Provide the [x, y] coordinate of the cell's center where the given text is located.  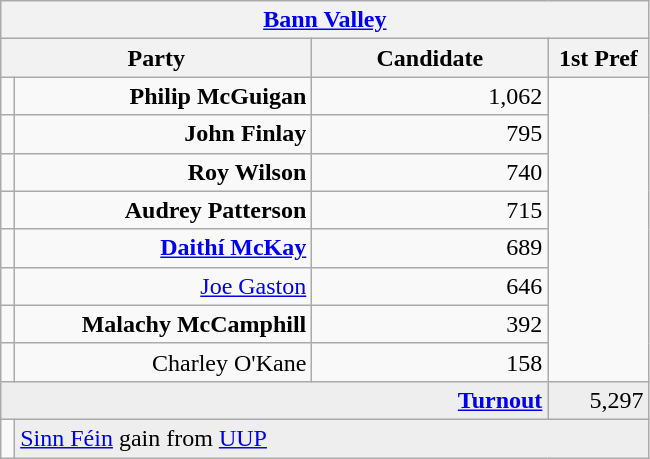
John Finlay [164, 134]
Audrey Patterson [164, 210]
5,297 [598, 400]
1st Pref [598, 58]
Roy Wilson [164, 172]
Malachy McCamphill [164, 324]
1,062 [430, 96]
795 [430, 134]
Sinn Féin gain from UUP [332, 438]
Bann Valley [325, 20]
646 [430, 286]
Turnout [274, 400]
392 [430, 324]
Charley O'Kane [164, 362]
715 [430, 210]
158 [430, 362]
Philip McGuigan [164, 96]
Candidate [430, 58]
Daithí McKay [164, 248]
689 [430, 248]
Party [156, 58]
740 [430, 172]
Joe Gaston [164, 286]
